Output the (x, y) coordinate of the center of the cell containing the given text.  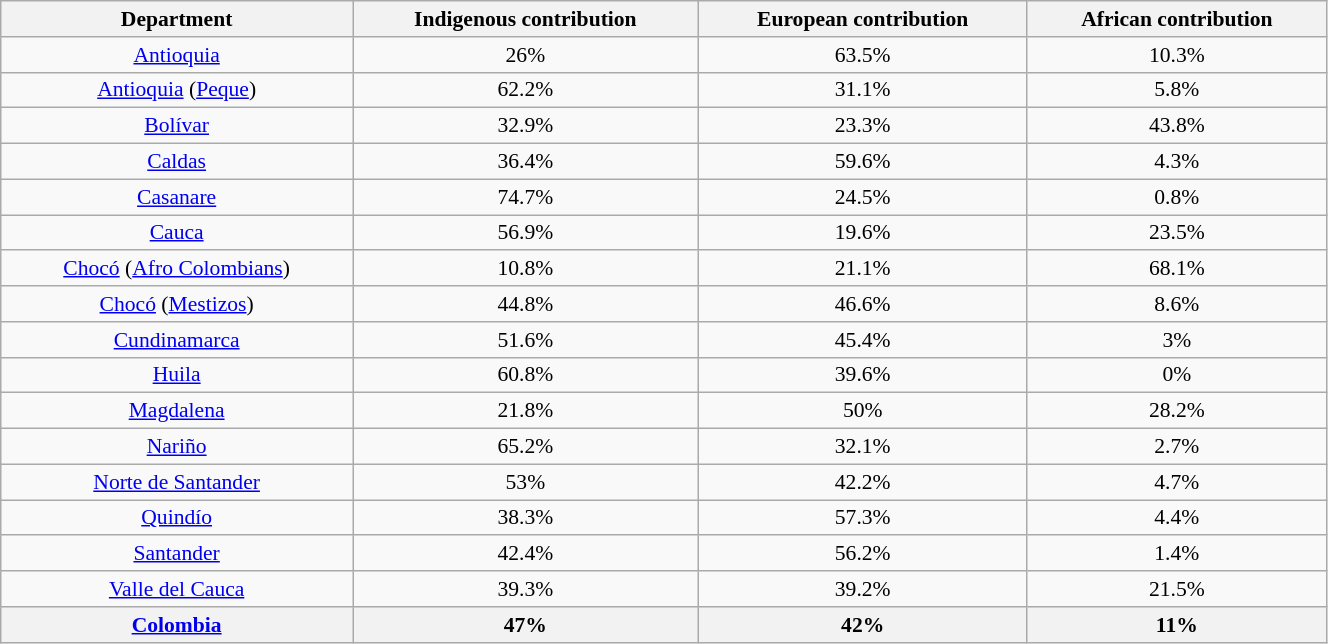
Huila (177, 375)
23.5% (1176, 233)
43.8% (1176, 126)
50% (862, 411)
Valle del Cauca (177, 589)
68.1% (1176, 269)
3% (1176, 340)
74.7% (526, 197)
39.2% (862, 589)
47% (526, 625)
36.4% (526, 162)
Bolívar (177, 126)
42% (862, 625)
Santander (177, 554)
56.9% (526, 233)
39.6% (862, 375)
Antioquia (177, 55)
Indigenous contribution (526, 19)
5.8% (1176, 90)
Chocó (Mestizos) (177, 304)
60.8% (526, 375)
4.4% (1176, 518)
Cundinamarca (177, 340)
European contribution (862, 19)
10.8% (526, 269)
39.3% (526, 589)
24.5% (862, 197)
23.3% (862, 126)
Casanare (177, 197)
63.5% (862, 55)
42.4% (526, 554)
0.8% (1176, 197)
Norte de Santander (177, 482)
32.1% (862, 447)
Magdalena (177, 411)
21.5% (1176, 589)
Department (177, 19)
8.6% (1176, 304)
19.6% (862, 233)
1.4% (1176, 554)
11% (1176, 625)
4.7% (1176, 482)
53% (526, 482)
Nariño (177, 447)
Colombia (177, 625)
10.3% (1176, 55)
42.2% (862, 482)
46.6% (862, 304)
65.2% (526, 447)
31.1% (862, 90)
45.4% (862, 340)
26% (526, 55)
0% (1176, 375)
57.3% (862, 518)
4.3% (1176, 162)
62.2% (526, 90)
32.9% (526, 126)
44.8% (526, 304)
African contribution (1176, 19)
59.6% (862, 162)
21.1% (862, 269)
Quindío (177, 518)
56.2% (862, 554)
Chocó (Afro Colombians) (177, 269)
21.8% (526, 411)
Cauca (177, 233)
Antioquia (Peque) (177, 90)
51.6% (526, 340)
Caldas (177, 162)
28.2% (1176, 411)
38.3% (526, 518)
2.7% (1176, 447)
